Locate the cell with the specified text and output its [X, Y] center coordinate. 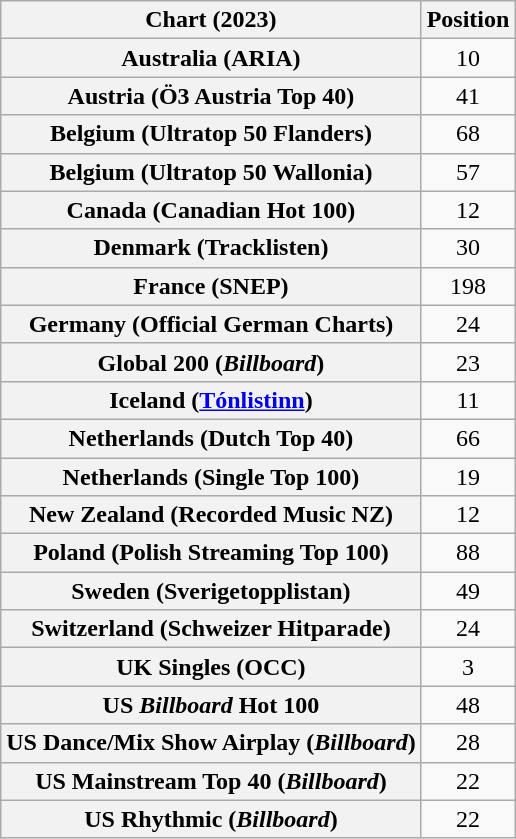
Netherlands (Single Top 100) [211, 477]
France (SNEP) [211, 286]
Switzerland (Schweizer Hitparade) [211, 629]
Sweden (Sverigetopplistan) [211, 591]
Belgium (Ultratop 50 Flanders) [211, 134]
41 [468, 96]
Global 200 (Billboard) [211, 362]
Netherlands (Dutch Top 40) [211, 438]
48 [468, 705]
Belgium (Ultratop 50 Wallonia) [211, 172]
US Rhythmic (Billboard) [211, 819]
Position [468, 20]
US Mainstream Top 40 (Billboard) [211, 781]
Poland (Polish Streaming Top 100) [211, 553]
Austria (Ö3 Austria Top 40) [211, 96]
88 [468, 553]
28 [468, 743]
UK Singles (OCC) [211, 667]
3 [468, 667]
30 [468, 248]
Australia (ARIA) [211, 58]
Denmark (Tracklisten) [211, 248]
66 [468, 438]
Chart (2023) [211, 20]
US Dance/Mix Show Airplay (Billboard) [211, 743]
Iceland (Tónlistinn) [211, 400]
US Billboard Hot 100 [211, 705]
19 [468, 477]
49 [468, 591]
10 [468, 58]
New Zealand (Recorded Music NZ) [211, 515]
Germany (Official German Charts) [211, 324]
Canada (Canadian Hot 100) [211, 210]
57 [468, 172]
198 [468, 286]
23 [468, 362]
68 [468, 134]
11 [468, 400]
